From the cell containing the given text, extract its center point as [x, y] coordinate. 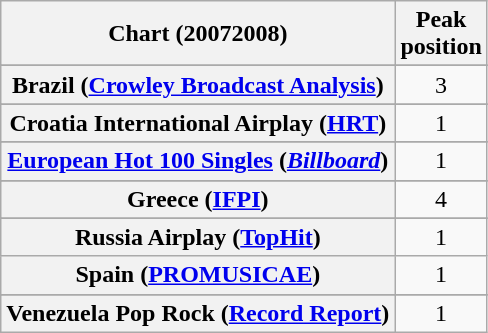
European Hot 100 Singles (Billboard) [198, 161]
Brazil (Crowley Broadcast Analysis) [198, 85]
Venezuela Pop Rock (Record Report) [198, 313]
Croatia International Airplay (HRT) [198, 123]
Greece (IFPI) [198, 199]
Peakposition [441, 34]
4 [441, 199]
3 [441, 85]
Russia Airplay (TopHit) [198, 237]
Spain (PROMUSICAE) [198, 275]
Chart (20072008) [198, 34]
